From the cell containing the given text, extract its center point as [X, Y] coordinate. 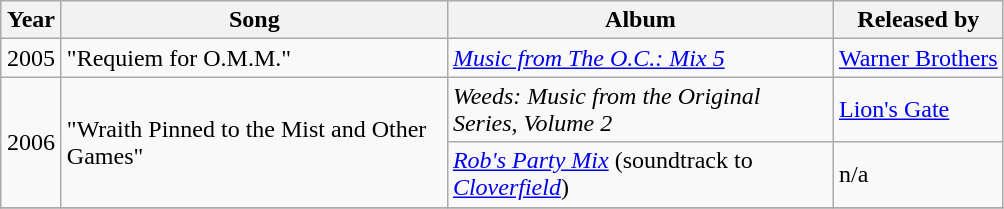
Year [32, 20]
"Wraith Pinned to the Mist and Other Games" [254, 142]
Album [640, 20]
Song [254, 20]
Weeds: Music from the Original Series, Volume 2 [640, 110]
2005 [32, 58]
Music from The O.C.: Mix 5 [640, 58]
"Requiem for O.M.M." [254, 58]
Released by [918, 20]
Rob's Party Mix (soundtrack to Cloverfield) [640, 174]
Lion's Gate [918, 110]
Warner Brothers [918, 58]
n/a [918, 174]
2006 [32, 142]
